Return [x, y] of the center of cell containing provided text 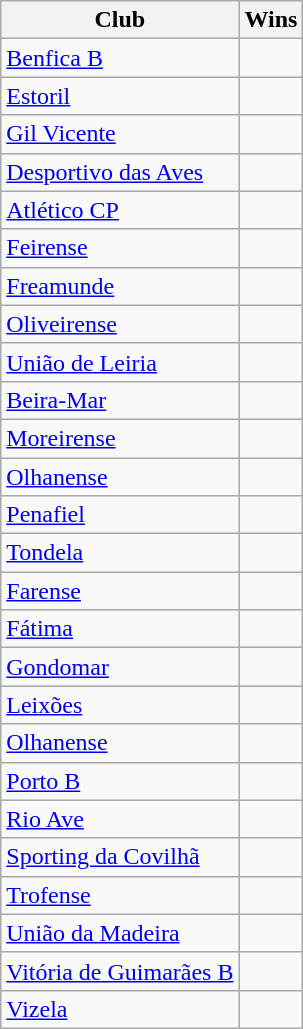
Vitória de Guimarães B [120, 971]
Moreirense [120, 438]
Gondomar [120, 667]
Rio Ave [120, 819]
União de Leiria [120, 362]
Oliveirense [120, 324]
Feirense [120, 248]
Atlético CP [120, 210]
Wins [271, 20]
Penafiel [120, 515]
Leixões [120, 705]
Benfica B [120, 58]
Desportivo das Aves [120, 172]
União da Madeira [120, 933]
Fátima [120, 629]
Sporting da Covilhã [120, 857]
Club [120, 20]
Vizela [120, 1009]
Gil Vicente [120, 134]
Estoril [120, 96]
Farense [120, 591]
Freamunde [120, 286]
Trofense [120, 895]
Porto B [120, 781]
Tondela [120, 553]
Beira-Mar [120, 400]
